Output the [x, y] coordinate of the center of the cell containing the given text.  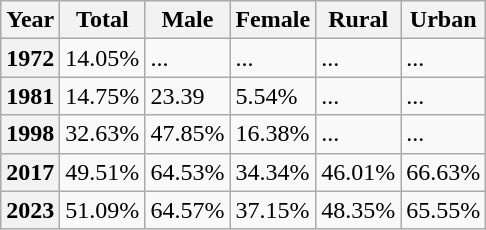
51.09% [102, 210]
1981 [30, 96]
47.85% [188, 134]
49.51% [102, 172]
2017 [30, 172]
Year [30, 20]
64.57% [188, 210]
16.38% [273, 134]
64.53% [188, 172]
46.01% [358, 172]
Female [273, 20]
1972 [30, 58]
34.34% [273, 172]
14.75% [102, 96]
5.54% [273, 96]
65.55% [444, 210]
Rural [358, 20]
48.35% [358, 210]
2023 [30, 210]
23.39 [188, 96]
Total [102, 20]
14.05% [102, 58]
1998 [30, 134]
37.15% [273, 210]
32.63% [102, 134]
Male [188, 20]
Urban [444, 20]
66.63% [444, 172]
